Identify which cell holds the provided text, then report its [x, y] central coordinate. 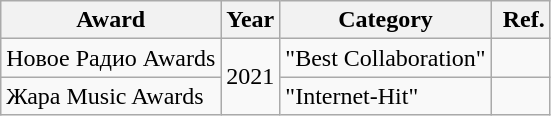
Category [386, 20]
"Internet-Hit" [386, 96]
Ref. [520, 20]
"Best Collaboration" [386, 58]
Жара Music Awards [111, 96]
Year [250, 20]
Award [111, 20]
2021 [250, 77]
Новое Радио Awards [111, 58]
